Detect which cell encompasses the target text, then output its [x, y] center coordinate. 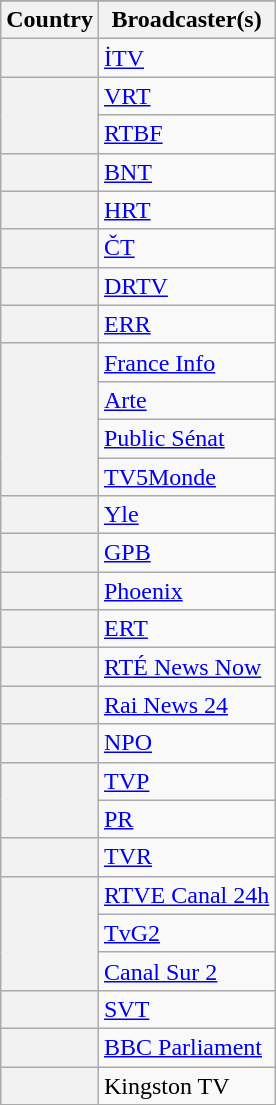
France Info [186, 362]
Arte [186, 400]
SVT [186, 1009]
RTBF [186, 134]
İTV [186, 58]
GPB [186, 553]
ČT [186, 248]
TvG2 [186, 933]
NPO [186, 743]
TV5Monde [186, 477]
Canal Sur 2 [186, 971]
TVR [186, 857]
Rai News 24 [186, 705]
Yle [186, 515]
RTÉ News Now [186, 667]
BNT [186, 172]
Kingston TV [186, 1085]
HRT [186, 210]
RTVE Canal 24h [186, 895]
PR [186, 819]
Phoenix [186, 591]
ERT [186, 629]
BBC Parliament [186, 1047]
ERR [186, 324]
TVP [186, 781]
VRT [186, 96]
Country [50, 20]
Broadcaster(s) [186, 20]
DRTV [186, 286]
Public Sénat [186, 438]
